Capture the cell that displays the provided text and extract its [x, y] central coordinate. 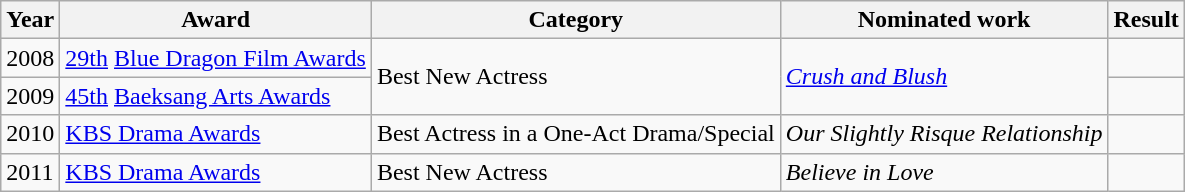
29th Blue Dragon Film Awards [216, 58]
Best Actress in a One-Act Drama/Special [576, 134]
Result [1146, 20]
2008 [30, 58]
2010 [30, 134]
Our Slightly Risque Relationship [944, 134]
2009 [30, 96]
Award [216, 20]
Believe in Love [944, 172]
Category [576, 20]
Crush and Blush [944, 77]
Year [30, 20]
2011 [30, 172]
Nominated work [944, 20]
45th Baeksang Arts Awards [216, 96]
